Provide the (X, Y) coordinate of the cell's center where the given text is located.  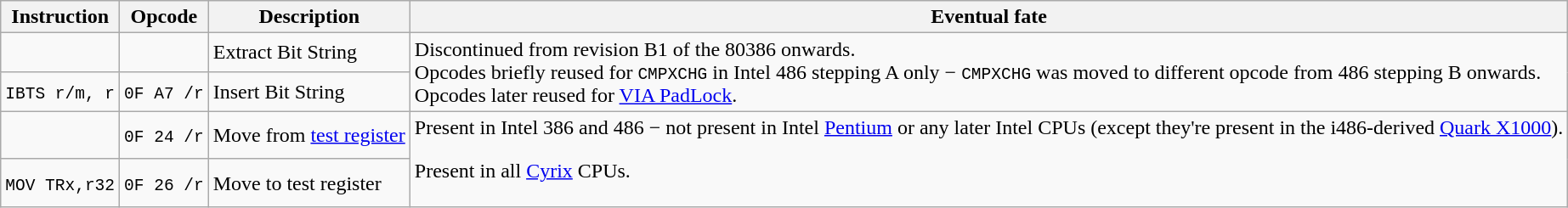
Eventual fate (989, 17)
Description (309, 17)
Opcode (165, 17)
MOV TRx,r32 (60, 183)
0F 24 /r (165, 136)
0F A7 /r (165, 92)
IBTS r/m, r (60, 92)
Move from test register (309, 136)
Extract Bit String (309, 53)
Move to test register (309, 183)
Insert Bit String (309, 92)
0F 26 /r (165, 183)
Instruction (60, 17)
